Scan for the cell matching the given text and deliver its (x, y) coordinate at center. 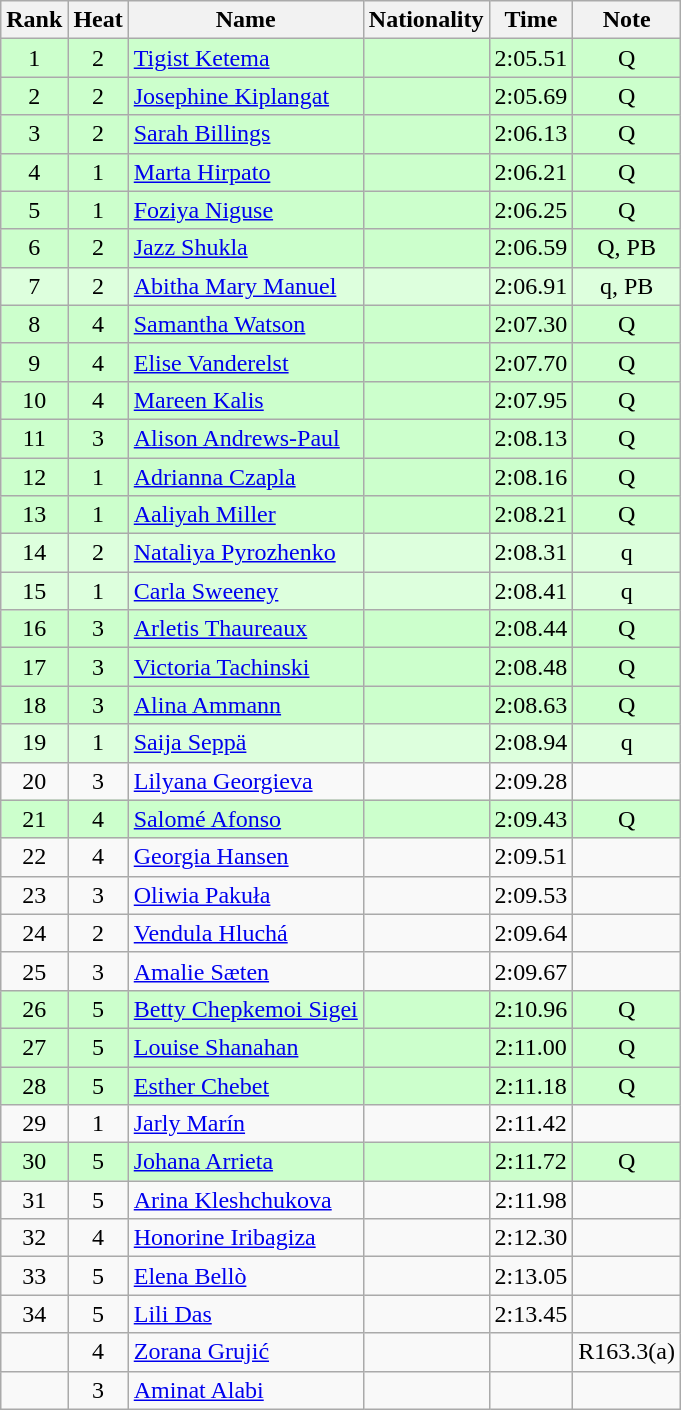
14 (34, 553)
2:06.59 (531, 248)
Foziya Niguse (246, 210)
12 (34, 477)
2:08.16 (531, 477)
2:06.21 (531, 172)
Arletis Thaureaux (246, 629)
Amalie Sæten (246, 971)
2:11.18 (531, 1085)
Elise Vanderelst (246, 362)
2:06.13 (531, 134)
2:06.91 (531, 286)
Saija Seppä (246, 743)
9 (34, 362)
Betty Chepkemoi Sigei (246, 1009)
2:08.63 (531, 705)
Salomé Afonso (246, 819)
2:11.42 (531, 1124)
17 (34, 667)
18 (34, 705)
2:13.45 (531, 1314)
Tigist Ketema (246, 58)
Aminat Alabi (246, 1390)
Name (246, 20)
2:08.94 (531, 743)
23 (34, 895)
30 (34, 1162)
2:06.25 (531, 210)
Josephine Kiplangat (246, 96)
2:09.28 (531, 781)
Q, PB (627, 248)
Adrianna Czapla (246, 477)
21 (34, 819)
15 (34, 591)
33 (34, 1276)
Alina Ammann (246, 705)
2:12.30 (531, 1238)
2:11.72 (531, 1162)
22 (34, 857)
2:05.51 (531, 58)
2:09.64 (531, 933)
2:05.69 (531, 96)
Samantha Watson (246, 324)
Carla Sweeney (246, 591)
Rank (34, 20)
26 (34, 1009)
Honorine Iribagiza (246, 1238)
20 (34, 781)
Jazz Shukla (246, 248)
Johana Arrieta (246, 1162)
2:08.44 (531, 629)
10 (34, 400)
Marta Hirpato (246, 172)
28 (34, 1085)
2:11.98 (531, 1200)
Lili Das (246, 1314)
Heat (98, 20)
2:09.43 (531, 819)
Alison Andrews-Paul (246, 438)
25 (34, 971)
2:09.53 (531, 895)
24 (34, 933)
2:08.48 (531, 667)
Mareen Kalis (246, 400)
Nataliya Pyrozhenko (246, 553)
29 (34, 1124)
Sarah Billings (246, 134)
Louise Shanahan (246, 1047)
27 (34, 1047)
Georgia Hansen (246, 857)
2:07.30 (531, 324)
8 (34, 324)
13 (34, 515)
Time (531, 20)
Vendula Hluchá (246, 933)
Jarly Marín (246, 1124)
Zorana Grujić (246, 1352)
2:08.13 (531, 438)
2:08.21 (531, 515)
2:09.51 (531, 857)
Esther Chebet (246, 1085)
Elena Bellò (246, 1276)
2:11.00 (531, 1047)
2:07.95 (531, 400)
Lilyana Georgieva (246, 781)
32 (34, 1238)
34 (34, 1314)
2:08.41 (531, 591)
2:07.70 (531, 362)
Oliwia Pakuła (246, 895)
R163.3(a) (627, 1352)
2:10.96 (531, 1009)
Victoria Tachinski (246, 667)
11 (34, 438)
Note (627, 20)
7 (34, 286)
q, PB (627, 286)
2:09.67 (531, 971)
6 (34, 248)
16 (34, 629)
31 (34, 1200)
Abitha Mary Manuel (246, 286)
Nationality (426, 20)
2:08.31 (531, 553)
2:13.05 (531, 1276)
Arina Kleshchukova (246, 1200)
19 (34, 743)
Aaliyah Miller (246, 515)
